Capture the cell that displays the provided text and extract its [X, Y] central coordinate. 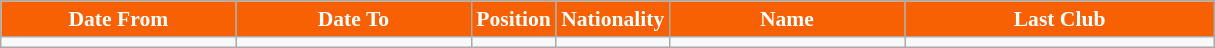
Last Club [1060, 19]
Date To [354, 19]
Nationality [612, 19]
Date From [118, 19]
Position [514, 19]
Name [786, 19]
